Scan for the cell matching the given text and deliver its [x, y] coordinate at center. 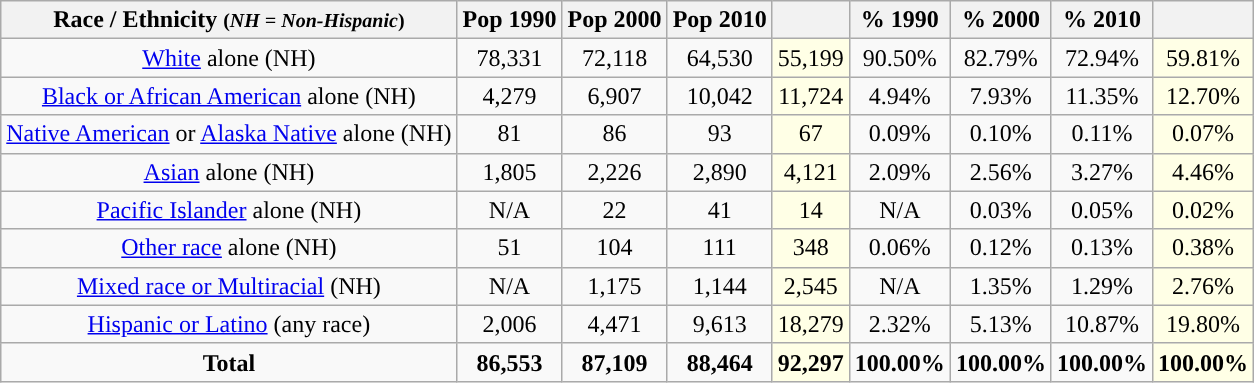
Other race alone (NH) [229, 248]
11.35% [1102, 96]
0.38% [1202, 248]
82.79% [1000, 58]
0.05% [1102, 210]
% 2010 [1102, 20]
0.03% [1000, 210]
1,805 [510, 172]
7.93% [1000, 96]
86 [614, 134]
93 [720, 134]
Hispanic or Latino (any race) [229, 324]
0.06% [900, 248]
9,613 [720, 324]
1,144 [720, 286]
4.94% [900, 96]
2.32% [900, 324]
Race / Ethnicity (NH = Non-Hispanic) [229, 20]
10,042 [720, 96]
67 [810, 134]
0.12% [1000, 248]
19.80% [1202, 324]
348 [810, 248]
22 [614, 210]
14 [810, 210]
Pacific Islander alone (NH) [229, 210]
104 [614, 248]
90.50% [900, 58]
0.02% [1202, 210]
2,226 [614, 172]
59.81% [1202, 58]
92,297 [810, 362]
41 [720, 210]
6,907 [614, 96]
72,118 [614, 58]
2.76% [1202, 286]
10.87% [1102, 324]
72.94% [1102, 58]
64,530 [720, 58]
Total [229, 362]
18,279 [810, 324]
88,464 [720, 362]
0.09% [900, 134]
1,175 [614, 286]
4.46% [1202, 172]
2.56% [1000, 172]
% 1990 [900, 20]
Mixed race or Multiracial (NH) [229, 286]
4,471 [614, 324]
0.13% [1102, 248]
4,121 [810, 172]
4,279 [510, 96]
Black or African American alone (NH) [229, 96]
2,006 [510, 324]
3.27% [1102, 172]
Pop 1990 [510, 20]
2,545 [810, 286]
81 [510, 134]
5.13% [1000, 324]
1.29% [1102, 286]
2,890 [720, 172]
% 2000 [1000, 20]
86,553 [510, 362]
0.07% [1202, 134]
Pop 2000 [614, 20]
78,331 [510, 58]
55,199 [810, 58]
2.09% [900, 172]
51 [510, 248]
Asian alone (NH) [229, 172]
12.70% [1202, 96]
Pop 2010 [720, 20]
0.10% [1000, 134]
111 [720, 248]
11,724 [810, 96]
Native American or Alaska Native alone (NH) [229, 134]
87,109 [614, 362]
1.35% [1000, 286]
White alone (NH) [229, 58]
0.11% [1102, 134]
